Find where the given text appears and provide that cell's center as (X, Y) coordinate. 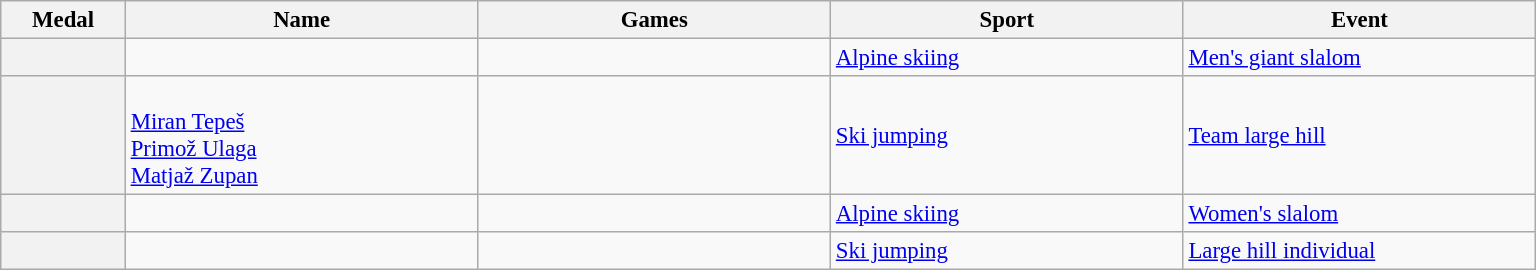
Event (1360, 20)
Team large hill (1360, 136)
Women's slalom (1360, 214)
Large hill individual (1360, 251)
Games (654, 20)
Miran TepešPrimož UlagaMatjaž Zupan (302, 136)
Sport (1008, 20)
Medal (64, 20)
Name (302, 20)
Men's giant slalom (1360, 58)
